Identify which cell holds the provided text, then report its [X, Y] central coordinate. 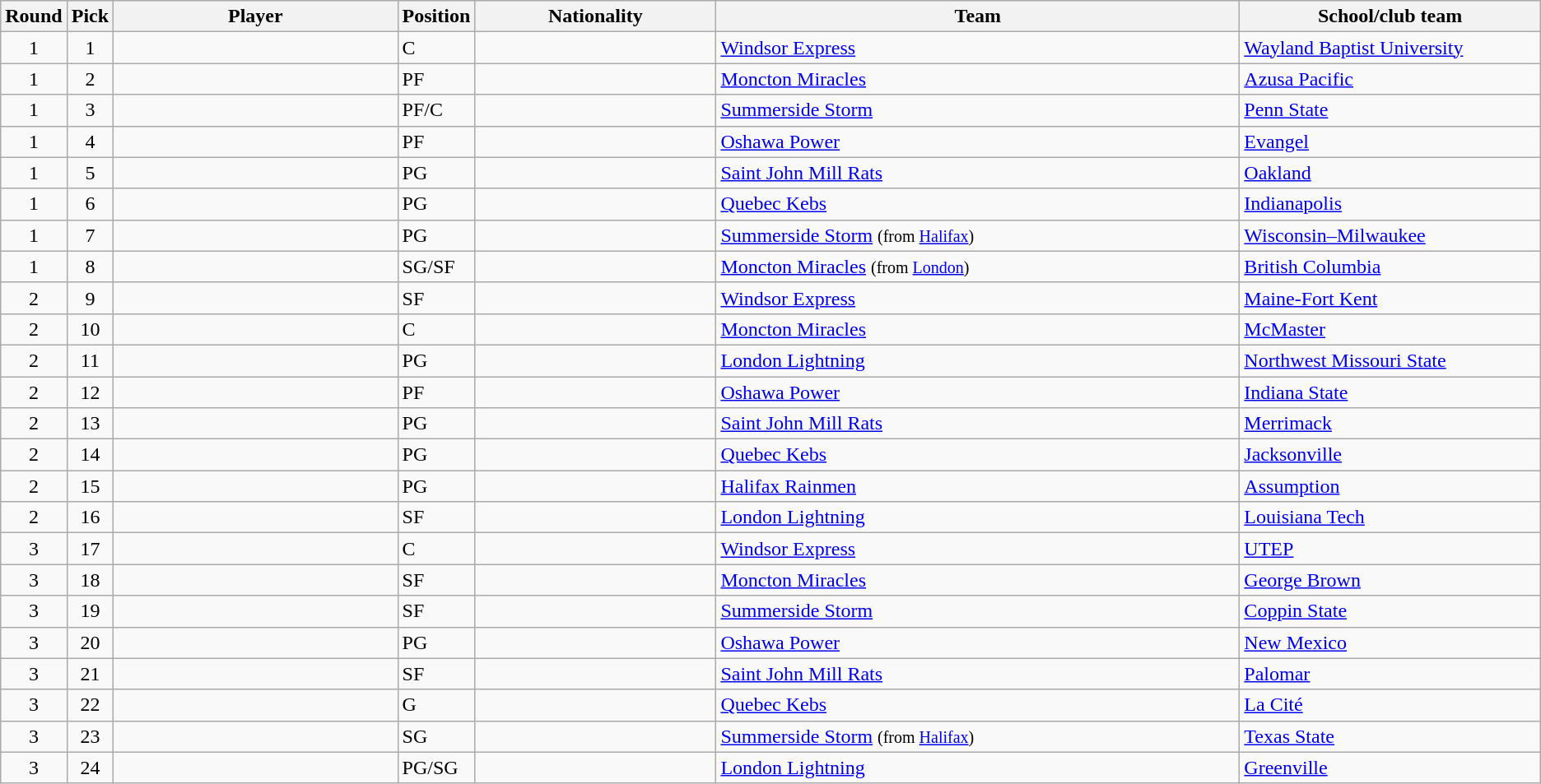
23 [90, 736]
Pick [90, 16]
Evangel [1390, 141]
SG [436, 736]
8 [90, 267]
12 [90, 392]
Nationality [596, 16]
5 [90, 173]
Jacksonville [1390, 455]
16 [90, 517]
Indianapolis [1390, 204]
British Columbia [1390, 267]
7 [90, 235]
G [436, 705]
Oakland [1390, 173]
PF/C [436, 110]
Wayland Baptist University [1390, 48]
Wisconsin–Milwaukee [1390, 235]
McMaster [1390, 329]
Indiana State [1390, 392]
Palomar [1390, 674]
Greenville [1390, 768]
22 [90, 705]
Azusa Pacific [1390, 79]
11 [90, 360]
Halifax Rainmen [978, 486]
UTEP [1390, 549]
10 [90, 329]
School/club team [1390, 16]
Round [34, 16]
Texas State [1390, 736]
Northwest Missouri State [1390, 360]
4 [90, 141]
Team [978, 16]
La Cité [1390, 705]
Position [436, 16]
New Mexico [1390, 643]
14 [90, 455]
18 [90, 580]
15 [90, 486]
9 [90, 298]
13 [90, 424]
George Brown [1390, 580]
Assumption [1390, 486]
24 [90, 768]
Penn State [1390, 110]
SG/SF [436, 267]
19 [90, 611]
PG/SG [436, 768]
17 [90, 549]
6 [90, 204]
Player [255, 16]
20 [90, 643]
Merrimack [1390, 424]
Maine-Fort Kent [1390, 298]
Coppin State [1390, 611]
21 [90, 674]
Moncton Miracles (from London) [978, 267]
Louisiana Tech [1390, 517]
